Identify which cell holds the provided text, then report its [x, y] central coordinate. 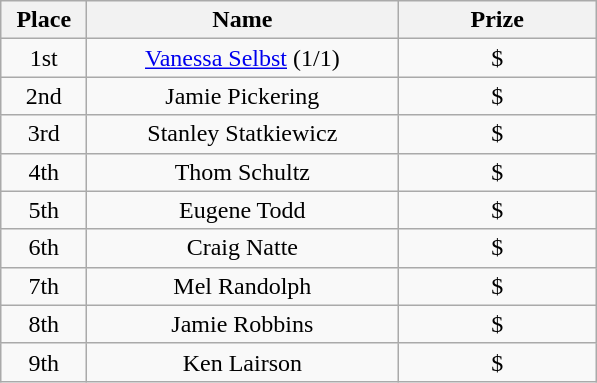
Name [242, 20]
Craig Natte [242, 248]
Ken Lairson [242, 362]
1st [44, 58]
Jamie Pickering [242, 96]
6th [44, 248]
Thom Schultz [242, 172]
5th [44, 210]
Prize [498, 20]
Vanessa Selbst (1/1) [242, 58]
Stanley Statkiewicz [242, 134]
Mel Randolph [242, 286]
4th [44, 172]
8th [44, 324]
7th [44, 286]
9th [44, 362]
Jamie Robbins [242, 324]
Eugene Todd [242, 210]
Place [44, 20]
2nd [44, 96]
3rd [44, 134]
